Pinpoint the cell where the given text exists, returning its (X, Y) midpoint coordinate. 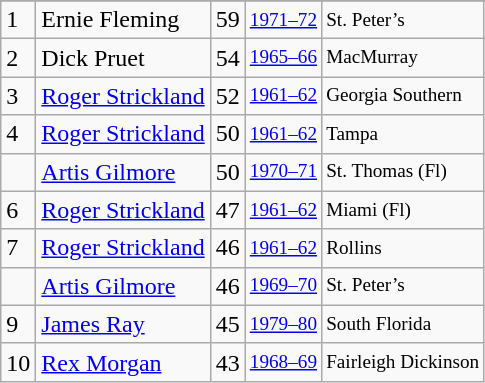
Dick Pruet (123, 58)
4 (18, 134)
1979–80 (283, 324)
7 (18, 248)
Rollins (403, 248)
South Florida (403, 324)
MacMurray (403, 58)
James Ray (123, 324)
Miami (Fl) (403, 210)
St. Thomas (Fl) (403, 172)
Fairleigh Dickinson (403, 362)
45 (228, 324)
Tampa (403, 134)
9 (18, 324)
1971–72 (283, 20)
1970–71 (283, 172)
1969–70 (283, 286)
52 (228, 96)
Rex Morgan (123, 362)
2 (18, 58)
43 (228, 362)
54 (228, 58)
Georgia Southern (403, 96)
1 (18, 20)
3 (18, 96)
1965–66 (283, 58)
6 (18, 210)
10 (18, 362)
47 (228, 210)
1968–69 (283, 362)
Ernie Fleming (123, 20)
59 (228, 20)
